Detect which cell encompasses the target text, then output its [x, y] center coordinate. 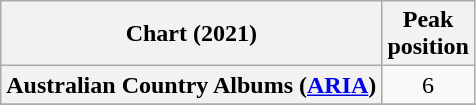
6 [428, 85]
Chart (2021) [192, 34]
Peakposition [428, 34]
Australian Country Albums (ARIA) [192, 85]
